Find where the given text appears and provide that cell's center as (X, Y) coordinate. 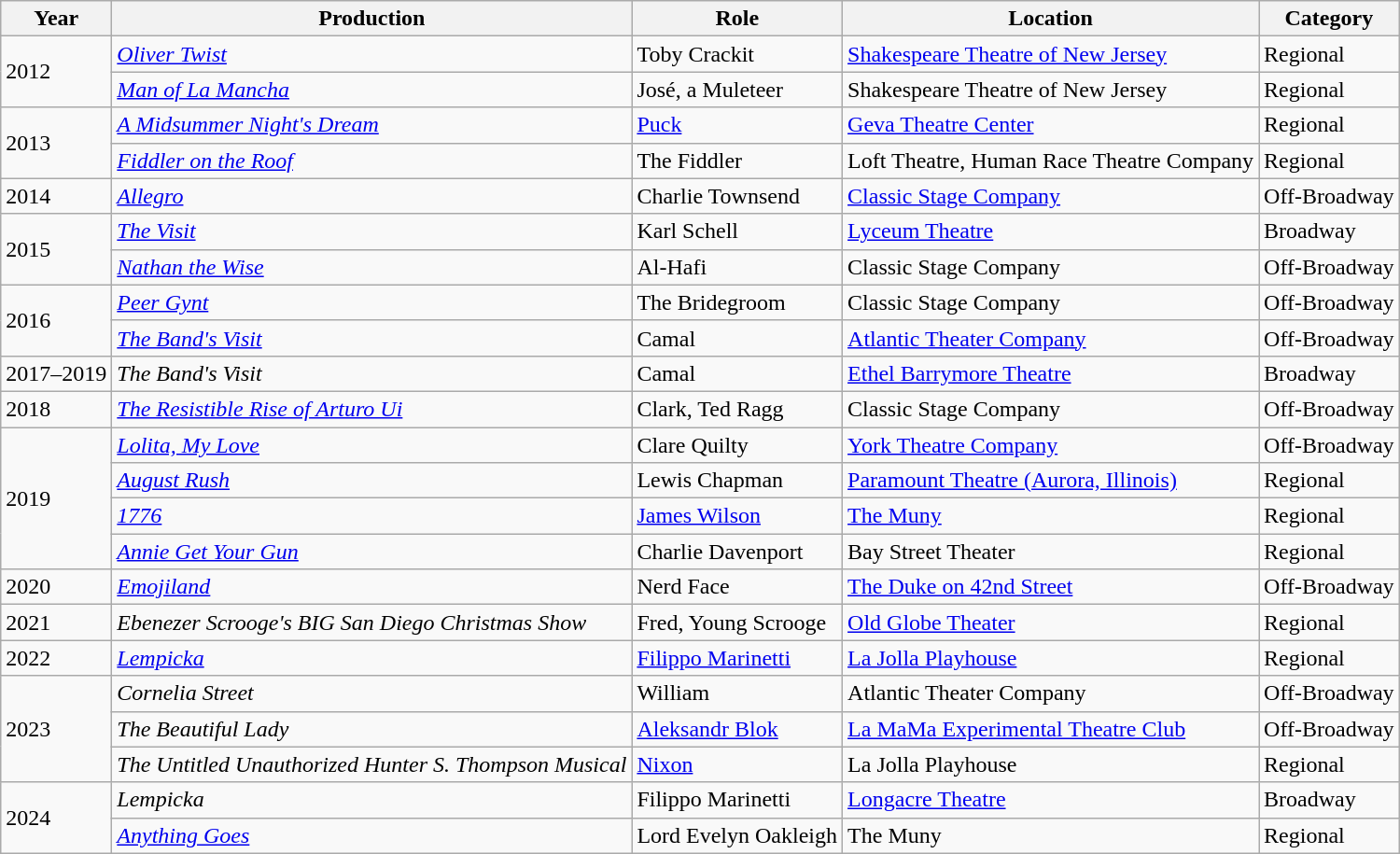
Charlie Townsend (737, 196)
Charlie Davenport (737, 552)
2024 (56, 818)
Puck (737, 125)
Clark, Ted Ragg (737, 409)
The Visit (371, 231)
Location (1051, 19)
Nathan the Wise (371, 267)
Geva Theatre Center (1051, 125)
Lord Evelyn Oakleigh (737, 835)
Lyceum Theatre (1051, 231)
Paramount Theatre (Aurora, Illinois) (1051, 481)
Peer Gynt (371, 302)
2014 (56, 196)
Al-Hafi (737, 267)
Lolita, My Love (371, 445)
La MaMa Experimental Theatre Club (1051, 729)
Production (371, 19)
The Bridegroom (737, 302)
Emojiland (371, 587)
Ebenezer Scrooge's BIG San Diego Christmas Show (371, 623)
Fred, Young Scrooge (737, 623)
2023 (56, 729)
Bay Street Theater (1051, 552)
Oliver Twist (371, 54)
Loft Theatre, Human Race Theatre Company (1051, 161)
Longacre Theatre (1051, 800)
Old Globe Theater (1051, 623)
Aleksandr Blok (737, 729)
Anything Goes (371, 835)
The Resistible Rise of Arturo Ui (371, 409)
A Midsummer Night's Dream (371, 125)
William (737, 693)
The Untitled Unauthorized Hunter S. Thompson Musical (371, 764)
Man of La Mancha (371, 90)
2022 (56, 658)
Annie Get Your Gun (371, 552)
Nerd Face (737, 587)
2013 (56, 143)
Category (1329, 19)
José, a Muleteer (737, 90)
2016 (56, 320)
Toby Crackit (737, 54)
2021 (56, 623)
Clare Quilty (737, 445)
Fiddler on the Roof (371, 161)
2019 (56, 498)
The Fiddler (737, 161)
The Duke on 42nd Street (1051, 587)
2020 (56, 587)
Allegro (371, 196)
Role (737, 19)
2017–2019 (56, 373)
Lewis Chapman (737, 481)
York Theatre Company (1051, 445)
The Beautiful Lady (371, 729)
James Wilson (737, 516)
August Rush (371, 481)
Cornelia Street (371, 693)
Karl Schell (737, 231)
Nixon (737, 764)
2015 (56, 249)
Ethel Barrymore Theatre (1051, 373)
2012 (56, 72)
2018 (56, 409)
1776 (371, 516)
Year (56, 19)
